Return (x, y) of the center of cell containing provided text 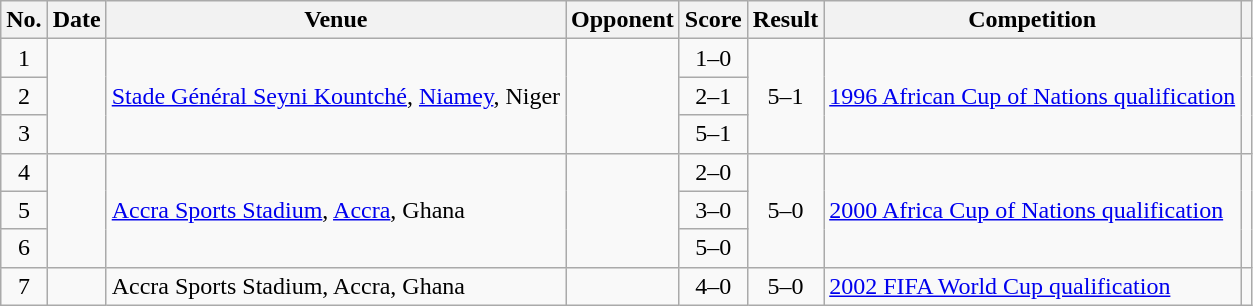
6 (24, 248)
1 (24, 58)
Stade Général Seyni Kountché, Niamey, Niger (336, 96)
2–0 (713, 172)
2–1 (713, 96)
2000 Africa Cup of Nations qualification (1032, 210)
3 (24, 134)
Result (785, 20)
2002 FIFA World Cup qualification (1032, 286)
No. (24, 20)
4 (24, 172)
1–0 (713, 58)
Competition (1032, 20)
Opponent (623, 20)
1996 African Cup of Nations qualification (1032, 96)
2 (24, 96)
4–0 (713, 286)
5 (24, 210)
7 (24, 286)
Score (713, 20)
Venue (336, 20)
3–0 (713, 210)
Date (76, 20)
